Locate the cell with the specified text and output its (x, y) center coordinate. 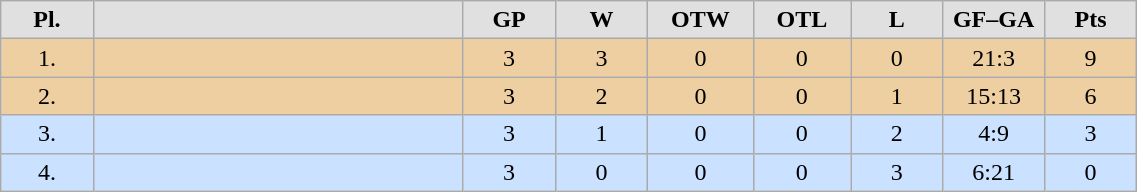
3. (47, 134)
Pts (1090, 20)
1. (47, 58)
9 (1090, 58)
2. (47, 96)
GP (509, 20)
4:9 (994, 134)
GF–GA (994, 20)
L (896, 20)
OTW (700, 20)
W (601, 20)
6 (1090, 96)
Pl. (47, 20)
15:13 (994, 96)
6:21 (994, 172)
OTL (802, 20)
21:3 (994, 58)
4. (47, 172)
